Return the (X, Y) coordinate for the center point of the cell that contains the specified text.  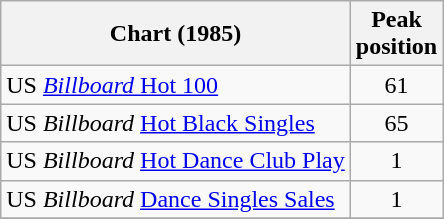
US Billboard Dance Singles Sales (176, 199)
Peakposition (396, 34)
61 (396, 85)
Chart (1985) (176, 34)
US Billboard Hot 100 (176, 85)
US Billboard Hot Dance Club Play (176, 161)
65 (396, 123)
US Billboard Hot Black Singles (176, 123)
